Output the (x, y) coordinate of the center of the cell containing the given text.  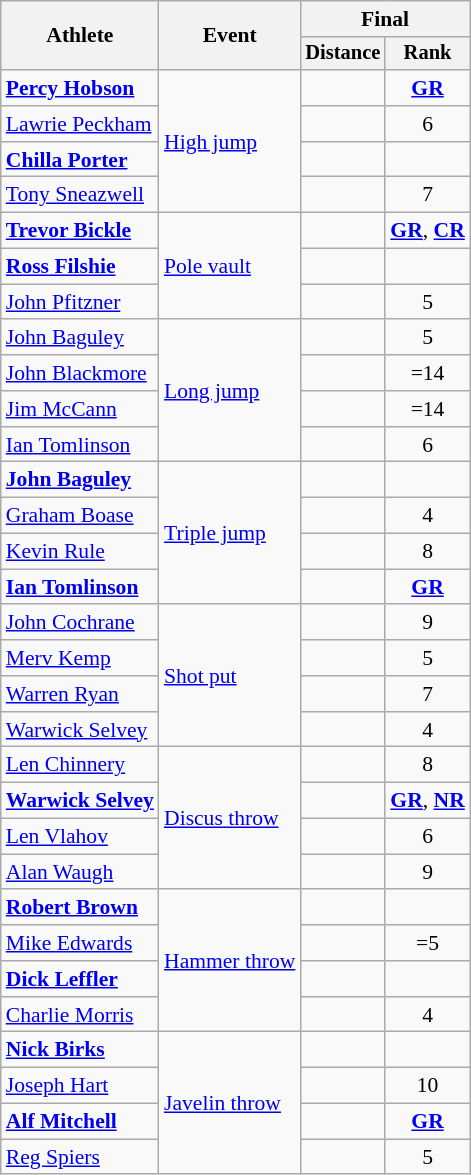
Percy Hobson (80, 88)
Long jump (230, 391)
Len Vlahov (80, 837)
Graham Boase (80, 516)
10 (428, 1086)
GR, CR (428, 231)
Charlie Morris (80, 1015)
Tony Sneazwell (80, 195)
Warren Ryan (80, 694)
Athlete (80, 36)
Final (384, 19)
John Cochrane (80, 623)
=5 (428, 943)
Kevin Rule (80, 552)
Len Chinnery (80, 765)
John Blackmore (80, 373)
John Pfitzner (80, 302)
Discus throw (230, 818)
Nick Birks (80, 1050)
Alan Waugh (80, 872)
Merv Kemp (80, 658)
High jump (230, 141)
Event (230, 36)
Rank (428, 54)
Robert Brown (80, 908)
Lawrie Peckham (80, 124)
Alf Mitchell (80, 1122)
Distance (342, 54)
Hammer throw (230, 961)
Reg Spiers (80, 1157)
Pole vault (230, 266)
Ross Filshie (80, 267)
Triple jump (230, 533)
Joseph Hart (80, 1086)
Chilla Porter (80, 160)
Javelin throw (230, 1103)
Dick Leffler (80, 979)
Shot put (230, 676)
Mike Edwards (80, 943)
GR, NR (428, 801)
Jim McCann (80, 409)
Trevor Bickle (80, 231)
